Return [x, y] of the center of cell containing provided text 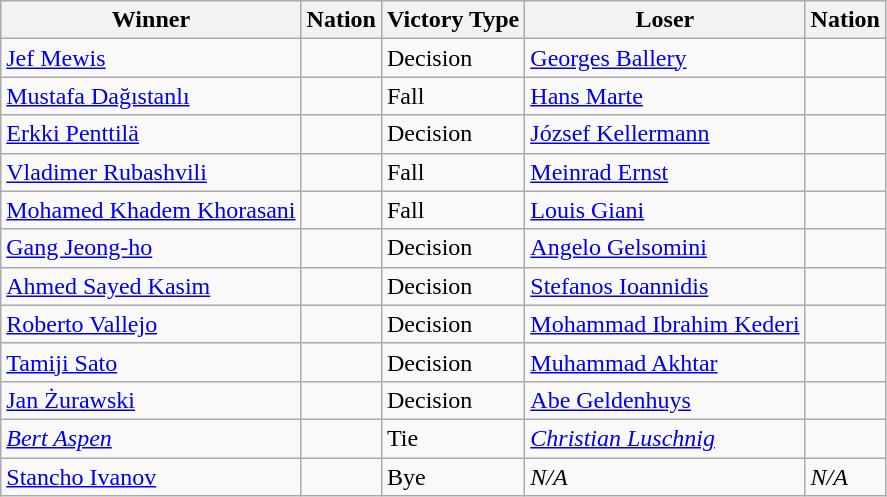
Stancho Ivanov [151, 477]
Ahmed Sayed Kasim [151, 286]
Loser [665, 20]
Tamiji Sato [151, 362]
Erkki Penttilä [151, 134]
Roberto Vallejo [151, 324]
Bert Aspen [151, 438]
Winner [151, 20]
Bye [452, 477]
Stefanos Ioannidis [665, 286]
Mohamed Khadem Khorasani [151, 210]
Georges Ballery [665, 58]
Tie [452, 438]
Christian Luschnig [665, 438]
Muhammad Akhtar [665, 362]
Victory Type [452, 20]
József Kellermann [665, 134]
Angelo Gelsomini [665, 248]
Mustafa Dağıstanlı [151, 96]
Vladimer Rubashvili [151, 172]
Mohammad Ibrahim Kederi [665, 324]
Jan Żurawski [151, 400]
Jef Mewis [151, 58]
Abe Geldenhuys [665, 400]
Meinrad Ernst [665, 172]
Louis Giani [665, 210]
Hans Marte [665, 96]
Gang Jeong-ho [151, 248]
